Search for the cell housing the specified text and yield its (X, Y) center coordinate. 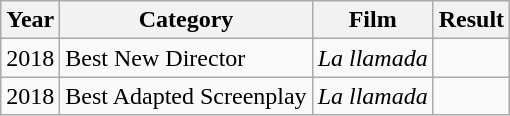
Result (471, 20)
Year (30, 20)
Best Adapted Screenplay (186, 96)
Best New Director (186, 58)
Category (186, 20)
Film (372, 20)
